Return the [x, y] coordinate for the center point of the cell that contains the specified text.  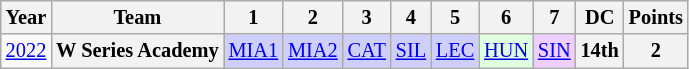
2022 [26, 51]
CAT [367, 51]
LEC [455, 51]
Points [656, 17]
MIA2 [313, 51]
5 [455, 17]
7 [554, 17]
MIA1 [254, 51]
14th [600, 51]
6 [506, 17]
SIL [411, 51]
1 [254, 17]
W Series Academy [137, 51]
DC [600, 17]
Team [137, 17]
4 [411, 17]
3 [367, 17]
Year [26, 17]
HUN [506, 51]
SIN [554, 51]
